From the cell containing the given text, extract its center point as [x, y] coordinate. 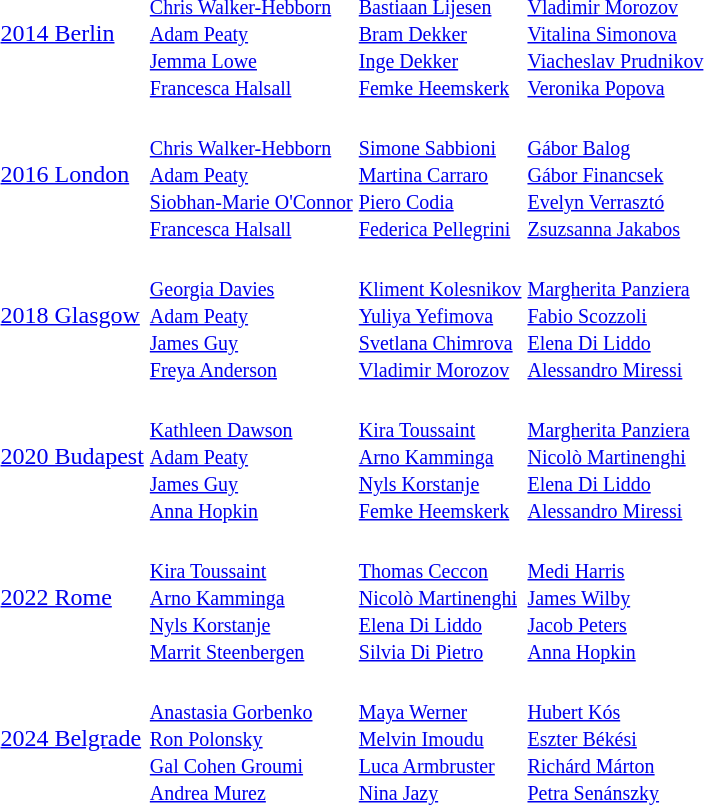
Georgia DaviesAdam PeatyJames GuyFreya Anderson [251, 315]
Chris Walker-HebbornAdam PeatySiobhan-Marie O'Connor Francesca Halsall [251, 174]
Simone Sabbioni Martina CarraroPiero CodiaFederica Pellegrini [440, 174]
Kathleen DawsonAdam PeatyJames GuyAnna Hopkin [251, 456]
Kira ToussaintArno KammingaNyls KorstanjeMarrit Steenbergen [251, 597]
Thomas CecconNicolò MartinenghiElena Di LiddoSilvia Di Pietro [440, 597]
Kliment KolesnikovYuliya YefimovaSvetlana ChimrovaVladimir Morozov [440, 315]
Kira ToussaintArno KammingaNyls KorstanjeFemke Heemskerk [440, 456]
